Detect which cell encompasses the target text, then output its [x, y] center coordinate. 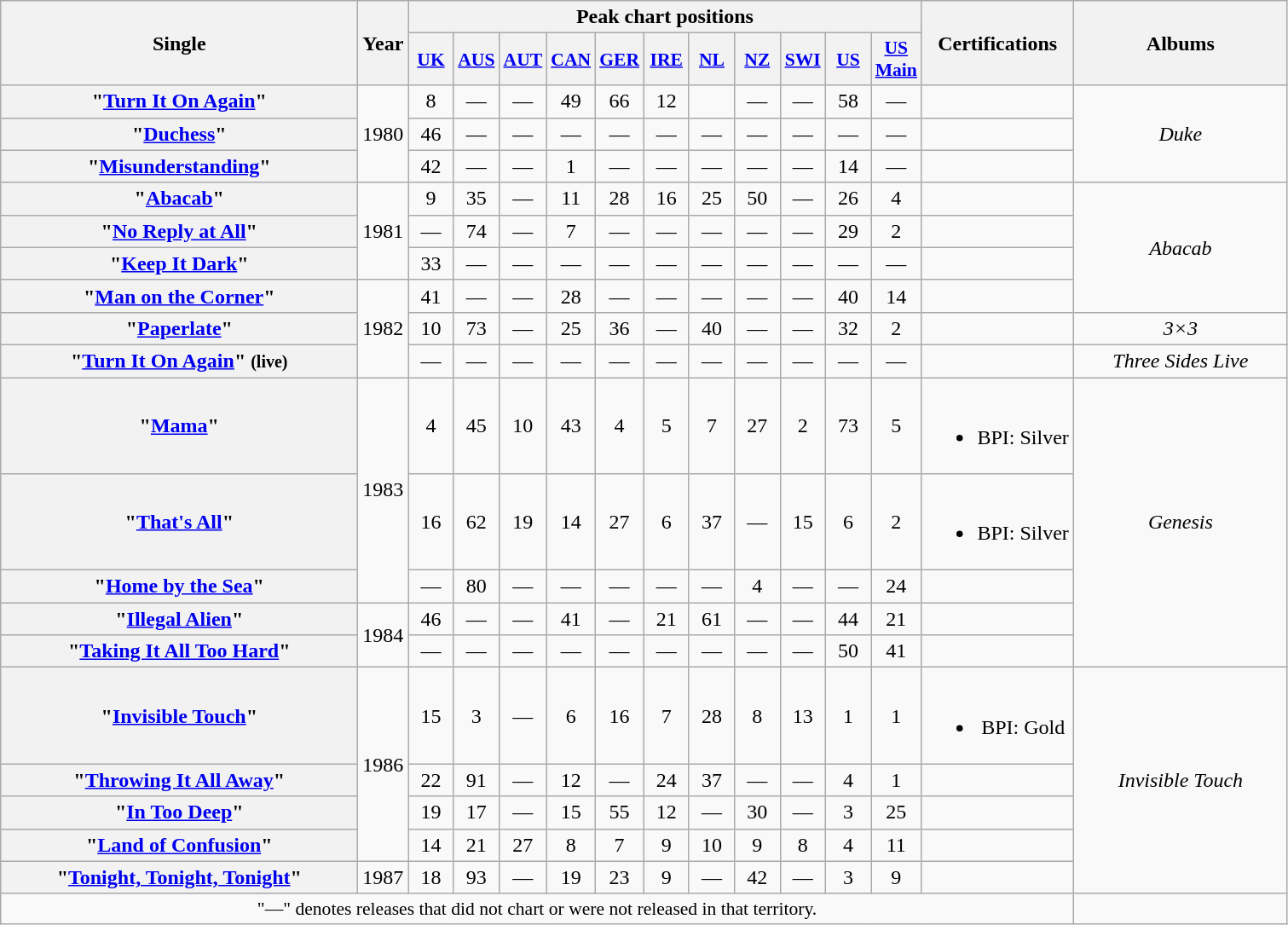
SWI [803, 60]
1987 [384, 877]
32 [847, 328]
36 [619, 328]
GER [619, 60]
1981 [384, 231]
22 [431, 780]
58 [847, 101]
49 [571, 101]
18 [431, 877]
55 [619, 812]
Albums [1180, 43]
"Mama" [179, 425]
23 [619, 877]
Peak chart positions [665, 17]
30 [757, 812]
Single [179, 43]
1986 [384, 764]
"Throwing It All Away" [179, 780]
"Land of Confusion" [179, 845]
"Taking It All Too Hard" [179, 651]
"Paperlate" [179, 328]
1983 [384, 489]
26 [847, 199]
"Duchess" [179, 134]
93 [476, 877]
AUS [476, 60]
"Keep It Dark" [179, 263]
1980 [384, 134]
Certifications [997, 43]
1984 [384, 635]
"Man on the Corner" [179, 296]
3×3 [1180, 328]
"—" denotes releases that did not chart or were not released in that territory. [537, 909]
Three Sides Live [1180, 361]
CAN [571, 60]
"Invisible Touch" [179, 716]
"Turn It On Again" [179, 101]
Invisible Touch [1180, 781]
"In Too Deep" [179, 812]
"Tonight, Tonight, Tonight" [179, 877]
Genesis [1180, 522]
"That's All" [179, 522]
35 [476, 199]
61 [711, 619]
62 [476, 522]
"Home by the Sea" [179, 587]
13 [803, 716]
Abacab [1180, 247]
91 [476, 780]
66 [619, 101]
NL [711, 60]
1982 [384, 328]
"Misunderstanding" [179, 166]
43 [571, 425]
"Illegal Alien" [179, 619]
"Abacab" [179, 199]
74 [476, 231]
IRE [667, 60]
NZ [757, 60]
US Main [897, 60]
29 [847, 231]
AUT [523, 60]
"Turn It On Again" (live) [179, 361]
Year [384, 43]
44 [847, 619]
US [847, 60]
45 [476, 425]
17 [476, 812]
BPI: Gold [997, 716]
UK [431, 60]
80 [476, 587]
Duke [1180, 134]
"No Reply at All" [179, 231]
33 [431, 263]
